Return the [X, Y] coordinate for the center point of the cell that contains the specified text.  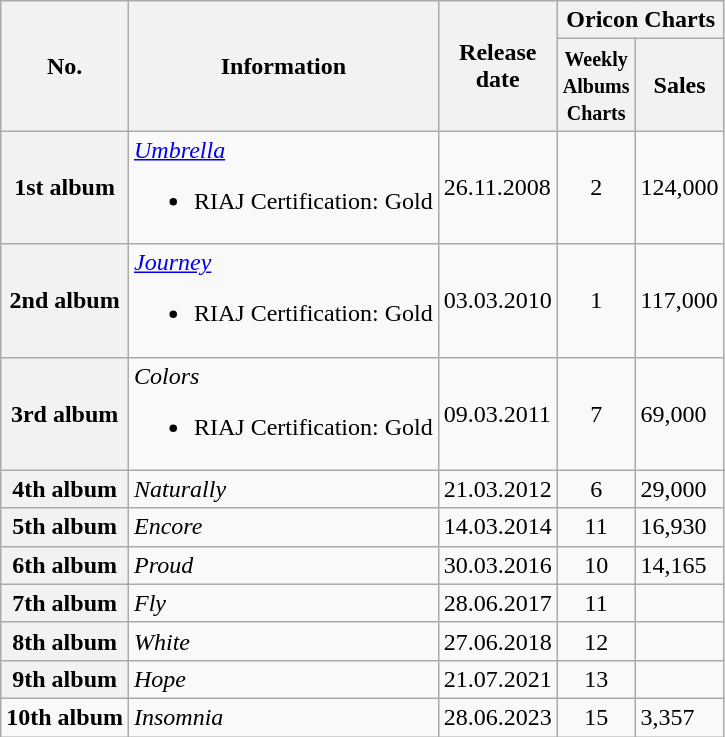
30.03.2016 [498, 565]
21.07.2021 [498, 679]
Proud [284, 565]
Insomnia [284, 717]
7 [596, 414]
21.03.2012 [498, 489]
9th album [65, 679]
27.06.2018 [498, 641]
3,357 [680, 717]
8th album [65, 641]
Information [284, 66]
Hope [284, 679]
ColorsRIAJ Certification: Gold [284, 414]
2nd album [65, 300]
03.03.2010 [498, 300]
28.06.2017 [498, 603]
124,000 [680, 188]
Naturally [284, 489]
Oricon Charts [640, 20]
1 [596, 300]
69,000 [680, 414]
White [284, 641]
6th album [65, 565]
Encore [284, 527]
28.06.2023 [498, 717]
4th album [65, 489]
14.03.2014 [498, 527]
UmbrellaRIAJ Certification: Gold [284, 188]
14,165 [680, 565]
10 [596, 565]
No. [65, 66]
2 [596, 188]
3rd album [65, 414]
117,000 [680, 300]
12 [596, 641]
6 [596, 489]
26.11.2008 [498, 188]
16,930 [680, 527]
Sales [680, 85]
5th album [65, 527]
7th album [65, 603]
Release date [498, 66]
09.03.2011 [498, 414]
15 [596, 717]
1st album [65, 188]
10th album [65, 717]
WeeklyAlbumsCharts [596, 85]
29,000 [680, 489]
JourneyRIAJ Certification: Gold [284, 300]
13 [596, 679]
Fly [284, 603]
